Extract the [X, Y] coordinate from the center of the cell holding the provided text.  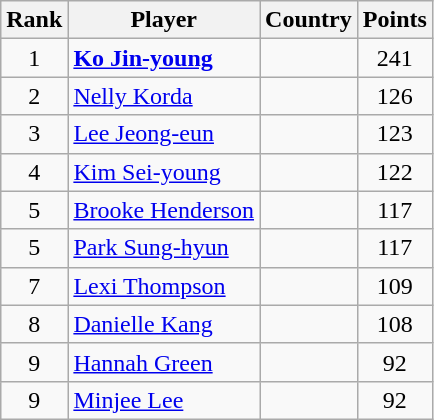
Minjee Lee [164, 400]
123 [394, 134]
Points [394, 20]
8 [34, 324]
Country [309, 20]
4 [34, 172]
Park Sung-hyun [164, 248]
Ko Jin-young [164, 58]
Rank [34, 20]
Brooke Henderson [164, 210]
241 [394, 58]
Kim Sei-young [164, 172]
Lexi Thompson [164, 286]
Nelly Korda [164, 96]
Hannah Green [164, 362]
Lee Jeong-eun [164, 134]
Player [164, 20]
3 [34, 134]
7 [34, 286]
109 [394, 286]
Danielle Kang [164, 324]
2 [34, 96]
1 [34, 58]
108 [394, 324]
122 [394, 172]
126 [394, 96]
